Output the [x, y] coordinate of the center of the cell containing the given text.  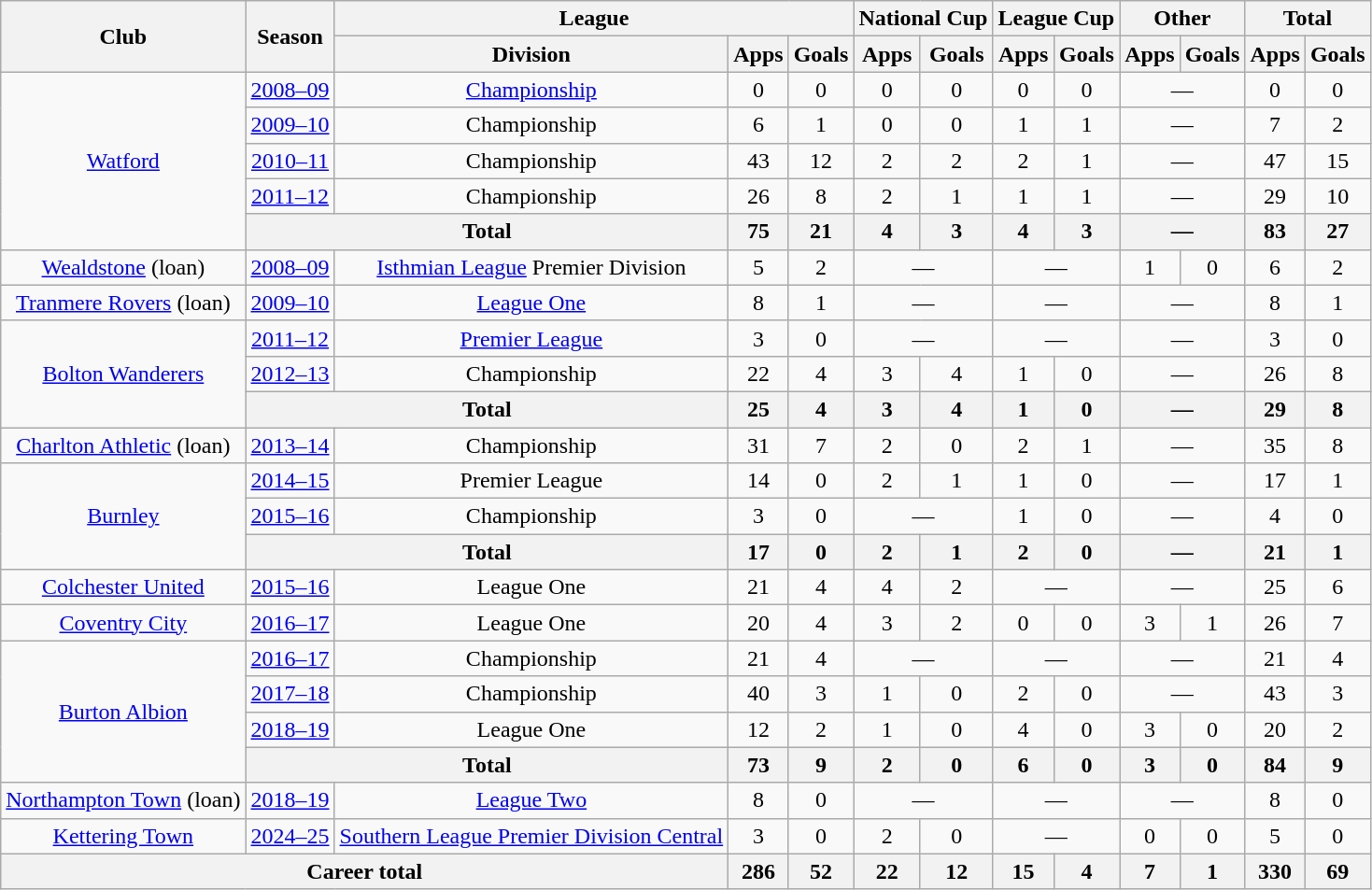
14 [758, 481]
Other [1182, 19]
Tranmere Rovers (loan) [123, 303]
Burton Albion [123, 712]
75 [758, 232]
League [594, 19]
35 [1275, 445]
Watford [123, 161]
Career total [364, 871]
330 [1275, 871]
40 [758, 694]
2010–11 [290, 161]
Bolton Wanderers [123, 374]
286 [758, 871]
Isthmian League Premier Division [531, 267]
52 [821, 871]
Wealdstone (loan) [123, 267]
Coventry City [123, 623]
Northampton Town (loan) [123, 800]
Charlton Athletic (loan) [123, 445]
47 [1275, 161]
27 [1337, 232]
National Cup [923, 19]
69 [1337, 871]
10 [1337, 196]
Club [123, 36]
Division [531, 54]
2013–14 [290, 445]
2017–18 [290, 694]
83 [1275, 232]
Burnley [123, 516]
73 [758, 765]
2012–13 [290, 374]
2024–25 [290, 836]
84 [1275, 765]
31 [758, 445]
Southern League Premier Division Central [531, 836]
League Cup [1056, 19]
Season [290, 36]
2014–15 [290, 481]
League Two [531, 800]
Colchester United [123, 587]
Kettering Town [123, 836]
